Find where the given text appears and provide that cell's center as (X, Y) coordinate. 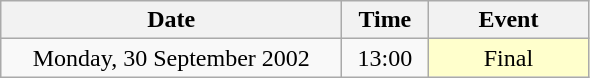
Date (172, 20)
Final (508, 58)
Time (385, 20)
Event (508, 20)
13:00 (385, 58)
Monday, 30 September 2002 (172, 58)
